Detect which cell encompasses the target text, then output its [x, y] center coordinate. 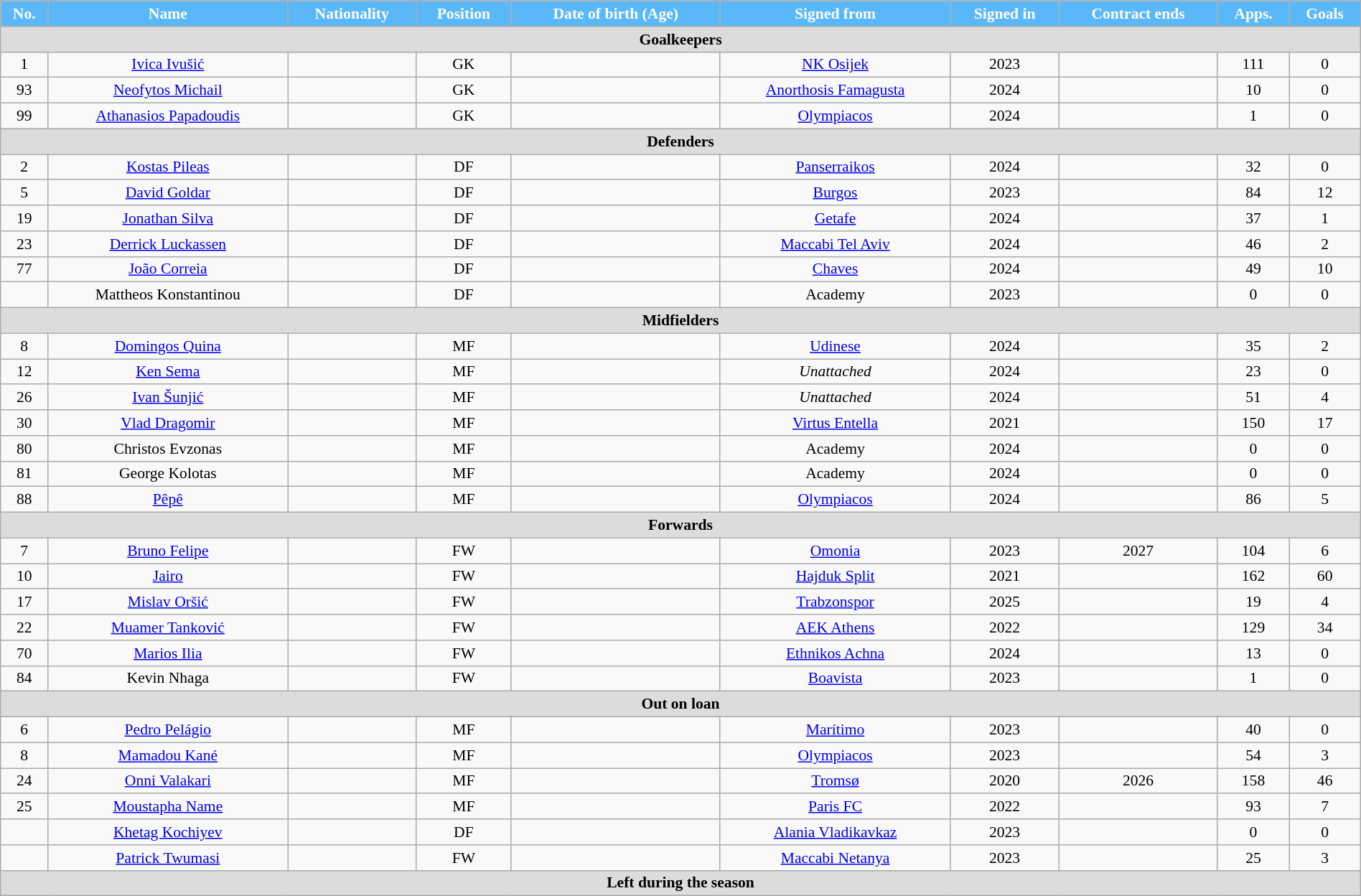
Kevin Nhaga [168, 678]
Out on loan [680, 704]
Burgos [836, 193]
Boavista [836, 678]
Apps. [1253, 14]
Omonia [836, 551]
Patrick Twumasi [168, 858]
George Kolotas [168, 474]
Moustapha Name [168, 807]
60 [1325, 577]
Contract ends [1138, 14]
Marios Ilia [168, 653]
Midfielders [680, 321]
Mamadou Kané [168, 755]
Pedro Pelágio [168, 730]
Left during the season [680, 883]
Name [168, 14]
Marítimo [836, 730]
No. [24, 14]
Ken Sema [168, 372]
104 [1253, 551]
Maccabi Netanya [836, 858]
Forwards [680, 526]
54 [1253, 755]
Athanasios Papadoudis [168, 116]
51 [1253, 398]
João Correia [168, 269]
Jairo [168, 577]
2025 [1005, 602]
70 [24, 653]
26 [24, 398]
Tromsø [836, 781]
49 [1253, 269]
158 [1253, 781]
30 [24, 423]
2020 [1005, 781]
Alania Vladikavkaz [836, 832]
129 [1253, 627]
40 [1253, 730]
Chaves [836, 269]
Anorthosis Famagusta [836, 90]
86 [1253, 500]
Neofytos Michail [168, 90]
81 [24, 474]
Domingos Quina [168, 346]
99 [24, 116]
Virtus Entella [836, 423]
Ivan Šunjić [168, 398]
Hajduk Split [836, 577]
Bruno Felipe [168, 551]
162 [1253, 577]
24 [24, 781]
35 [1253, 346]
Mattheos Konstantinou [168, 295]
80 [24, 449]
Paris FC [836, 807]
NK Osijek [836, 65]
Jonathan Silva [168, 218]
Trabzonspor [836, 602]
Ethnikos Achna [836, 653]
32 [1253, 167]
Udinese [836, 346]
Onni Valakari [168, 781]
Mislav Oršić [168, 602]
13 [1253, 653]
Maccabi Tel Aviv [836, 244]
2027 [1138, 551]
Signed in [1005, 14]
37 [1253, 218]
88 [24, 500]
22 [24, 627]
Date of birth (Age) [616, 14]
Ivica Ivušić [168, 65]
AEK Athens [836, 627]
Defenders [680, 141]
Getafe [836, 218]
111 [1253, 65]
Goalkeepers [680, 39]
Muamer Tanković [168, 627]
Signed from [836, 14]
Nationality [352, 14]
Panserraikos [836, 167]
Christos Evzonas [168, 449]
David Goldar [168, 193]
Goals [1325, 14]
34 [1325, 627]
Vlad Dragomir [168, 423]
150 [1253, 423]
Khetag Kochiyev [168, 832]
Derrick Luckassen [168, 244]
Kostas Pileas [168, 167]
Position [464, 14]
77 [24, 269]
2026 [1138, 781]
Pêpê [168, 500]
